Return the (X, Y) coordinate for the center point of the cell that contains the specified text.  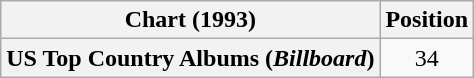
Chart (1993) (190, 20)
US Top Country Albums (Billboard) (190, 58)
Position (427, 20)
34 (427, 58)
